Return the [x, y] coordinate for the center point of the cell that contains the specified text.  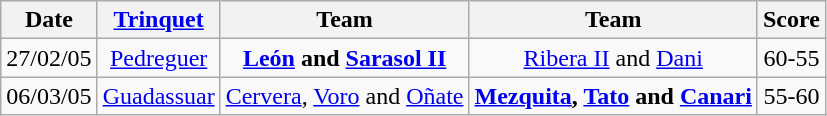
60-55 [791, 58]
06/03/05 [49, 96]
Guadassuar [158, 96]
Cervera, Voro and Oñate [344, 96]
Pedreguer [158, 58]
Score [791, 20]
55-60 [791, 96]
Mezquita, Tato and Canari [613, 96]
León and Sarasol II [344, 58]
Ribera II and Dani [613, 58]
Trinquet [158, 20]
Date [49, 20]
27/02/05 [49, 58]
